Search for the cell housing the specified text and yield its (X, Y) center coordinate. 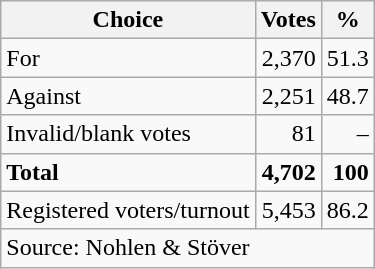
48.7 (348, 96)
Source: Nohlen & Stöver (188, 248)
% (348, 20)
2,370 (288, 58)
51.3 (348, 58)
Against (128, 96)
100 (348, 172)
86.2 (348, 210)
5,453 (288, 210)
4,702 (288, 172)
For (128, 58)
– (348, 134)
81 (288, 134)
Registered voters/turnout (128, 210)
Invalid/blank votes (128, 134)
2,251 (288, 96)
Total (128, 172)
Choice (128, 20)
Votes (288, 20)
